From the cell containing the given text, extract its center point as [x, y] coordinate. 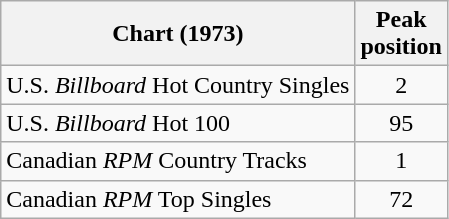
U.S. Billboard Hot Country Singles [178, 85]
95 [401, 123]
Canadian RPM Country Tracks [178, 161]
72 [401, 199]
Peakposition [401, 34]
U.S. Billboard Hot 100 [178, 123]
2 [401, 85]
Chart (1973) [178, 34]
1 [401, 161]
Canadian RPM Top Singles [178, 199]
